Provide the [X, Y] coordinate of the cell's center where the given text is located.  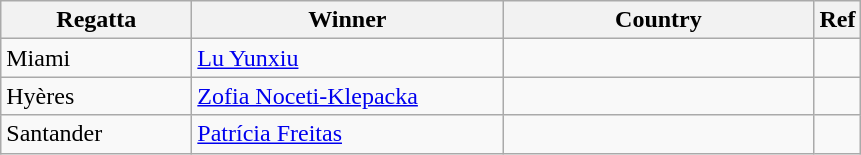
Zofia Noceti-Klepacka [348, 96]
Patrícia Freitas [348, 134]
Lu Yunxiu [348, 58]
Hyères [96, 96]
Miami [96, 58]
Country [658, 20]
Santander [96, 134]
Regatta [96, 20]
Winner [348, 20]
Ref [838, 20]
